Provide the (X, Y) coordinate of the cell's center where the given text is located.  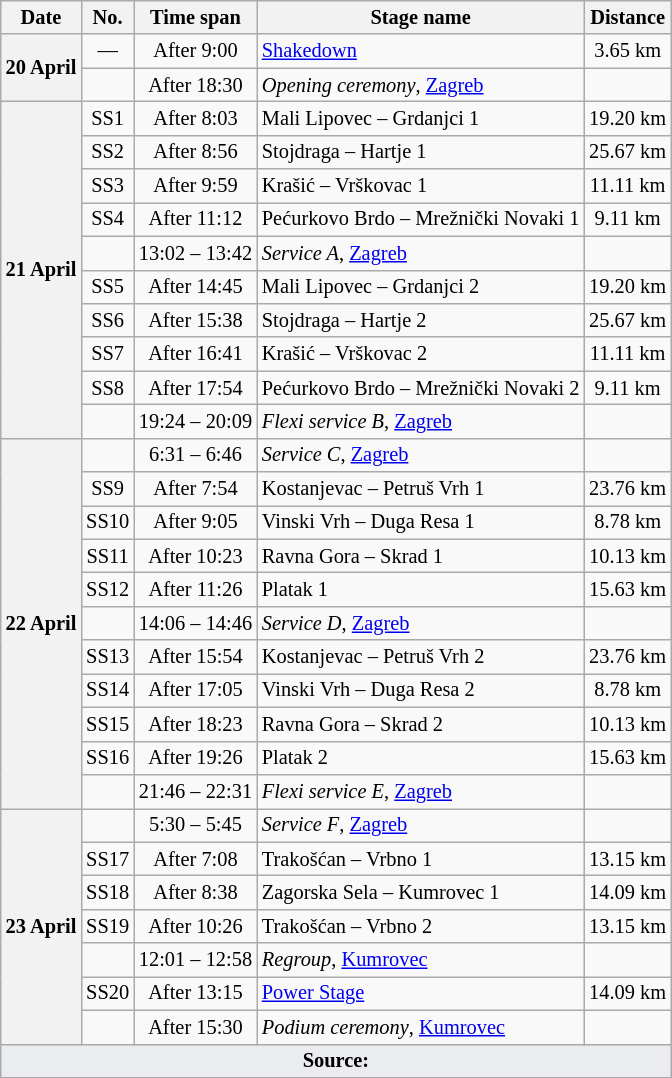
Ravna Gora – Skrad 2 (420, 724)
After 17:54 (196, 388)
Krašić – Vrškovac 1 (420, 186)
SS18 (108, 892)
Trakošćan – Vrbno 2 (420, 926)
After 19:26 (196, 758)
Platak 2 (420, 758)
12:01 – 12:58 (196, 960)
Mali Lipovec – Grdanjci 2 (420, 287)
After 9:00 (196, 51)
SS16 (108, 758)
Regroup, Kumrovec (420, 960)
19:24 – 20:09 (196, 421)
SS14 (108, 690)
Vinski Vrh – Duga Resa 2 (420, 690)
SS19 (108, 926)
No. (108, 17)
After 8:56 (196, 152)
Stojdraga – Hartje 2 (420, 320)
Date (41, 17)
Stage name (420, 17)
SS17 (108, 859)
After 9:59 (196, 186)
3.65 km (628, 51)
After 16:41 (196, 354)
Flexi service E, Zagreb (420, 791)
13:02 – 13:42 (196, 253)
Pećurkovo Brdo – Mrežnički Novaki 1 (420, 219)
Krašić – Vrškovac 2 (420, 354)
After 10:23 (196, 556)
SS5 (108, 287)
Platak 1 (420, 589)
Podium ceremony, Kumrovec (420, 1027)
Kostanjevac – Petruš Vrh 2 (420, 657)
Service D, Zagreb (420, 623)
After 11:26 (196, 589)
6:31 – 6:46 (196, 455)
Zagorska Sela – Kumrovec 1 (420, 892)
After 10:26 (196, 926)
Service A, Zagreb (420, 253)
Source: (336, 1061)
Flexi service B, Zagreb (420, 421)
SS8 (108, 388)
Distance (628, 17)
SS7 (108, 354)
SS13 (108, 657)
After 8:03 (196, 118)
Kostanjevac – Petruš Vrh 1 (420, 489)
20 April (41, 68)
After 18:23 (196, 724)
After 15:38 (196, 320)
After 7:08 (196, 859)
After 18:30 (196, 85)
Mali Lipovec – Grdanjci 1 (420, 118)
After 14:45 (196, 287)
After 17:05 (196, 690)
Power Stage (420, 993)
Service F, Zagreb (420, 825)
— (108, 51)
23 April (41, 926)
After 7:54 (196, 489)
After 15:30 (196, 1027)
After 11:12 (196, 219)
Ravna Gora – Skrad 1 (420, 556)
After 15:54 (196, 657)
Pećurkovo Brdo – Mrežnički Novaki 2 (420, 388)
SS12 (108, 589)
SS20 (108, 993)
SS2 (108, 152)
Time span (196, 17)
Stojdraga – Hartje 1 (420, 152)
Vinski Vrh – Duga Resa 1 (420, 522)
Shakedown (420, 51)
After 9:05 (196, 522)
SS4 (108, 219)
SS11 (108, 556)
Trakošćan – Vrbno 1 (420, 859)
5:30 – 5:45 (196, 825)
14:06 – 14:46 (196, 623)
22 April (41, 623)
SS3 (108, 186)
SS6 (108, 320)
SS10 (108, 522)
Service C, Zagreb (420, 455)
SS15 (108, 724)
After 13:15 (196, 993)
21 April (41, 270)
21:46 – 22:31 (196, 791)
SS1 (108, 118)
Opening ceremony, Zagreb (420, 85)
SS9 (108, 489)
After 8:38 (196, 892)
